Find where the given text appears and provide that cell's center as (x, y) coordinate. 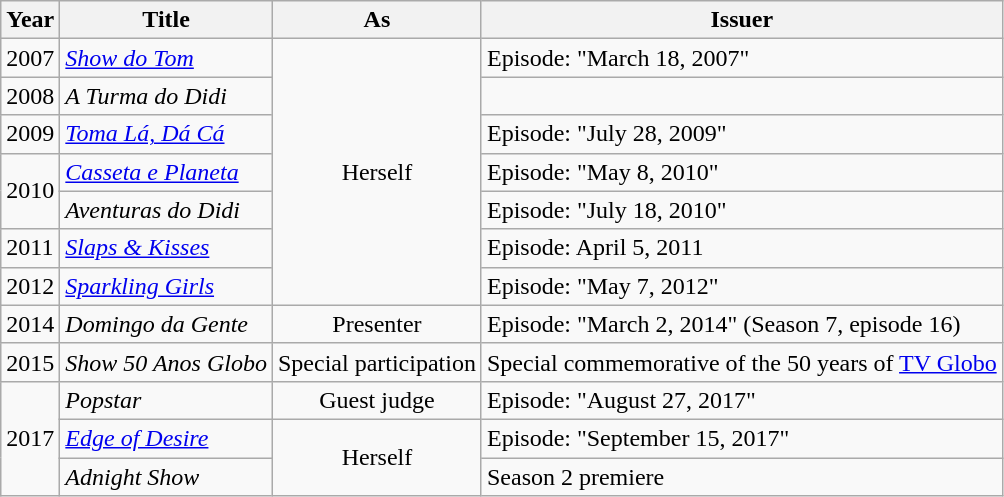
Special participation (376, 362)
Episode: "March 2, 2014" (Season 7, episode 16) (742, 324)
Domingo da Gente (166, 324)
Slaps & Kisses (166, 248)
Episode: "August 27, 2017" (742, 400)
Toma Lá, Dá Cá (166, 134)
Episode: "March 18, 2007" (742, 58)
Season 2 premiere (742, 477)
Episode: April 5, 2011 (742, 248)
Year (30, 20)
Adnight Show (166, 477)
Episode: "May 7, 2012" (742, 286)
Title (166, 20)
2014 (30, 324)
Presenter (376, 324)
Popstar (166, 400)
Episode: "July 28, 2009" (742, 134)
2008 (30, 96)
Aventuras do Didi (166, 210)
Show 50 Anos Globo (166, 362)
Episode: "July 18, 2010" (742, 210)
2015 (30, 362)
2011 (30, 248)
Issuer (742, 20)
Episode: "May 8, 2010" (742, 172)
Casseta e Planeta (166, 172)
Show do Tom (166, 58)
As (376, 20)
2012 (30, 286)
Episode: "September 15, 2017" (742, 438)
Edge of Desire (166, 438)
A Turma do Didi (166, 96)
2010 (30, 191)
Special commemorative of the 50 years of TV Globo (742, 362)
2017 (30, 438)
2009 (30, 134)
2007 (30, 58)
Guest judge (376, 400)
Sparkling Girls (166, 286)
